Return (x, y) of the center of cell containing provided text 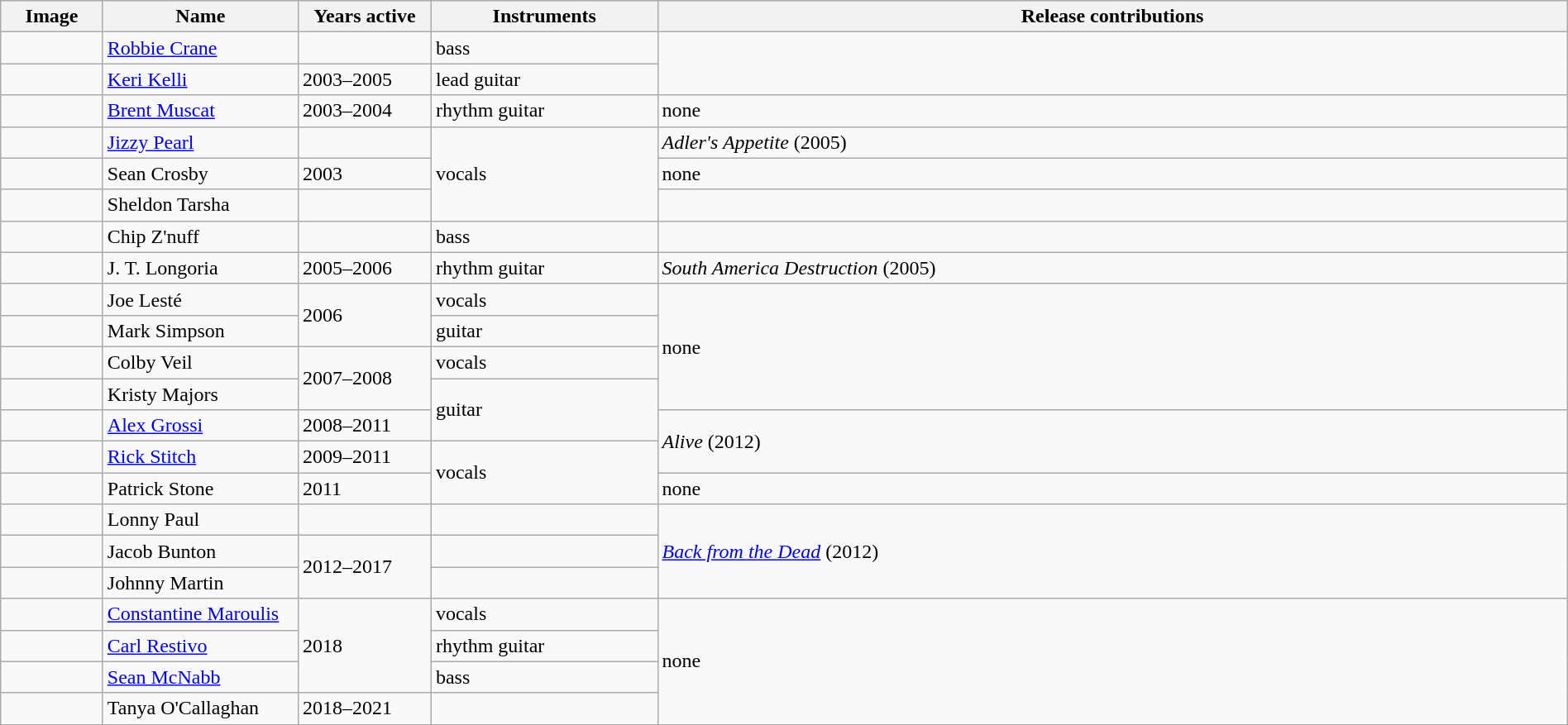
Robbie Crane (200, 48)
Back from the Dead (2012) (1112, 551)
Sheldon Tarsha (200, 205)
2006 (364, 315)
lead guitar (544, 79)
2011 (364, 489)
Name (200, 17)
Jacob Bunton (200, 551)
Keri Kelli (200, 79)
Alive (2012) (1112, 441)
Constantine Maroulis (200, 614)
2003 (364, 174)
Kristy Majors (200, 394)
Rick Stitch (200, 457)
Image (52, 17)
Jizzy Pearl (200, 142)
2007–2008 (364, 378)
2003–2004 (364, 111)
2012–2017 (364, 567)
J. T. Longoria (200, 268)
Years active (364, 17)
Tanya O'Callaghan (200, 708)
Mark Simpson (200, 331)
Carl Restivo (200, 646)
2018–2021 (364, 708)
Patrick Stone (200, 489)
2008–2011 (364, 426)
Instruments (544, 17)
Johnny Martin (200, 583)
Alex Grossi (200, 426)
2005–2006 (364, 268)
2009–2011 (364, 457)
Joe Lesté (200, 299)
Chip Z'nuff (200, 236)
Sean Crosby (200, 174)
South America Destruction (2005) (1112, 268)
Adler's Appetite (2005) (1112, 142)
Brent Muscat (200, 111)
Lonny Paul (200, 520)
2018 (364, 646)
Sean McNabb (200, 677)
2003–2005 (364, 79)
Colby Veil (200, 362)
Release contributions (1112, 17)
